For the text-containing cell, return its midpoint in (X, Y) coordinate format. 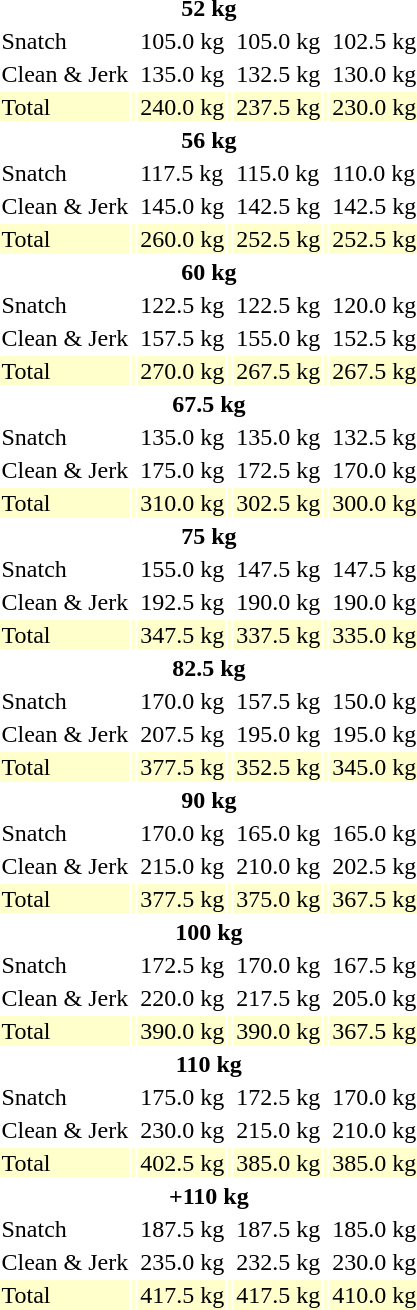
190.0 kg (278, 602)
115.0 kg (278, 173)
260.0 kg (182, 239)
310.0 kg (182, 503)
302.5 kg (278, 503)
232.5 kg (278, 1262)
132.5 kg (278, 74)
267.5 kg (278, 371)
142.5 kg (278, 206)
385.0 kg (278, 1163)
270.0 kg (182, 371)
235.0 kg (182, 1262)
147.5 kg (278, 569)
117.5 kg (182, 173)
195.0 kg (278, 734)
375.0 kg (278, 899)
352.5 kg (278, 767)
192.5 kg (182, 602)
237.5 kg (278, 107)
402.5 kg (182, 1163)
337.5 kg (278, 635)
240.0 kg (182, 107)
230.0 kg (182, 1130)
165.0 kg (278, 833)
145.0 kg (182, 206)
217.5 kg (278, 998)
220.0 kg (182, 998)
207.5 kg (182, 734)
347.5 kg (182, 635)
210.0 kg (278, 866)
252.5 kg (278, 239)
